Find where the given text appears and provide that cell's center as (x, y) coordinate. 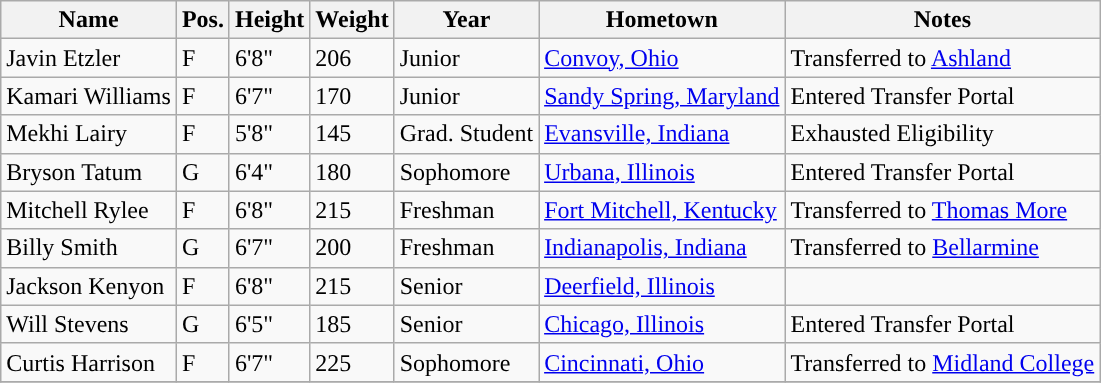
Bryson Tatum (89, 172)
Transferred to Bellarmine (942, 248)
Sandy Spring, Maryland (662, 96)
6'4" (269, 172)
Billy Smith (89, 248)
Notes (942, 20)
Javin Etzler (89, 58)
Jackson Kenyon (89, 286)
Grad. Student (466, 134)
5'8" (269, 134)
Kamari Williams (89, 96)
Year (466, 20)
Curtis Harrison (89, 362)
Will Stevens (89, 324)
206 (352, 58)
Name (89, 20)
225 (352, 362)
Transferred to Thomas More (942, 210)
Mitchell Rylee (89, 210)
170 (352, 96)
Urbana, Illinois (662, 172)
Transferred to Ashland (942, 58)
Exhausted Eligibility (942, 134)
Transferred to Midland College (942, 362)
Deerfield, Illinois (662, 286)
Evansville, Indiana (662, 134)
185 (352, 324)
Chicago, Illinois (662, 324)
Height (269, 20)
200 (352, 248)
145 (352, 134)
180 (352, 172)
Hometown (662, 20)
Mekhi Lairy (89, 134)
Cincinnati, Ohio (662, 362)
Indianapolis, Indiana (662, 248)
Weight (352, 20)
Convoy, Ohio (662, 58)
Pos. (202, 20)
Fort Mitchell, Kentucky (662, 210)
6'5" (269, 324)
